Capture the cell that displays the provided text and extract its [x, y] central coordinate. 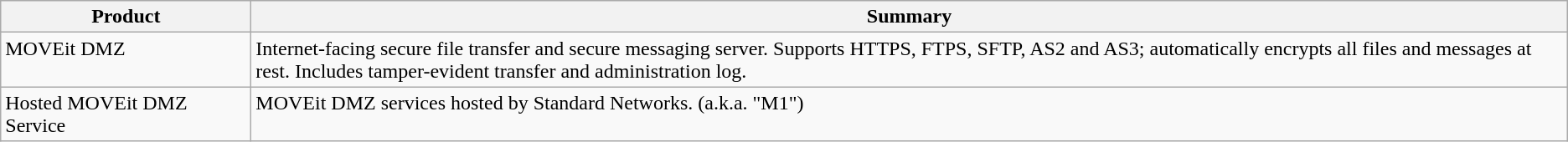
Product [126, 17]
MOVEit DMZ [126, 60]
MOVEit DMZ services hosted by Standard Networks. (a.k.a. "M1") [910, 114]
Summary [910, 17]
Hosted MOVEit DMZ Service [126, 114]
